Pinpoint the cell where the given text exists, returning its (X, Y) midpoint coordinate. 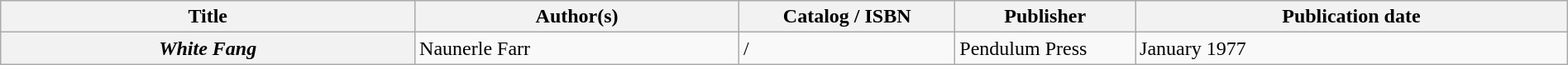
/ (847, 48)
Author(s) (577, 17)
January 1977 (1351, 48)
Publisher (1045, 17)
Publication date (1351, 17)
White Fang (208, 48)
Catalog / ISBN (847, 17)
Title (208, 17)
Naunerle Farr (577, 48)
Pendulum Press (1045, 48)
